Identify which cell holds the provided text, then report its (x, y) central coordinate. 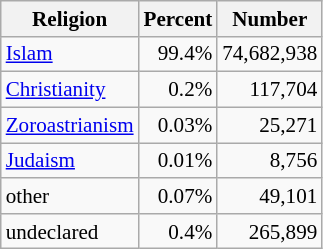
Percent (178, 18)
0.01% (178, 160)
0.07% (178, 196)
Zoroastrianism (70, 124)
99.4% (178, 54)
117,704 (270, 90)
25,271 (270, 124)
Christianity (70, 90)
0.03% (178, 124)
265,899 (270, 230)
undeclared (70, 230)
49,101 (270, 196)
Islam (70, 54)
other (70, 196)
Religion (70, 18)
8,756 (270, 160)
Judaism (70, 160)
74,682,938 (270, 54)
Number (270, 18)
0.4% (178, 230)
0.2% (178, 90)
